Extract the (x, y) coordinate from the center of the cell holding the provided text.  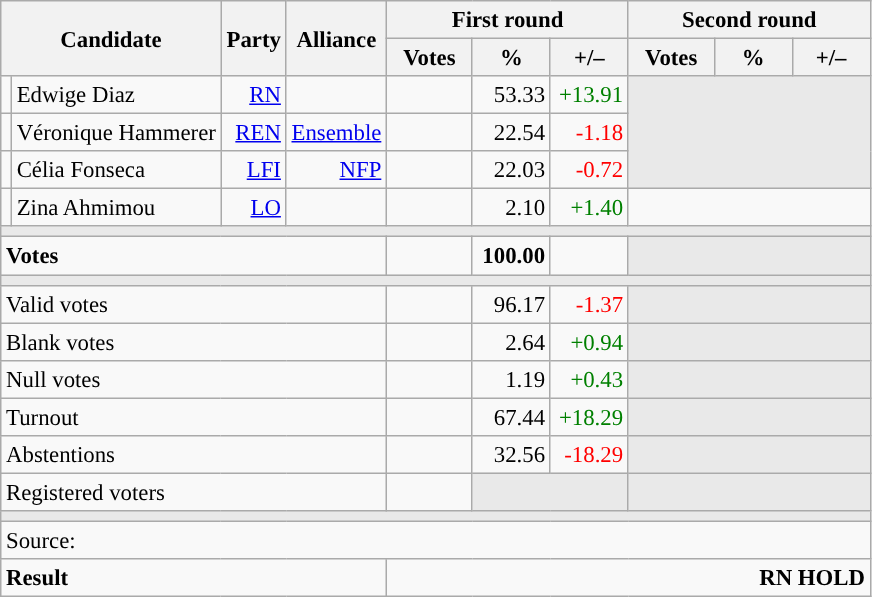
REN (254, 133)
Célia Fonseca (116, 170)
53.33 (511, 95)
+0.43 (589, 379)
-18.29 (589, 455)
32.56 (511, 455)
-0.72 (589, 170)
Candidate (111, 38)
Edwige Diaz (116, 95)
2.64 (511, 342)
Abstentions (194, 455)
Result (194, 578)
Second round (749, 20)
Blank votes (194, 342)
Party (254, 38)
LFI (254, 170)
Alliance (336, 38)
22.54 (511, 133)
-1.37 (589, 304)
Registered voters (194, 492)
96.17 (511, 304)
+1.40 (589, 208)
2.10 (511, 208)
+13.91 (589, 95)
+0.94 (589, 342)
22.03 (511, 170)
Source: (436, 540)
LO (254, 208)
Null votes (194, 379)
Zina Ahmimou (116, 208)
Valid votes (194, 304)
Turnout (194, 417)
-1.18 (589, 133)
Véronique Hammerer (116, 133)
NFP (336, 170)
67.44 (511, 417)
+18.29 (589, 417)
100.00 (511, 256)
Ensemble (336, 133)
1.19 (511, 379)
RN HOLD (629, 578)
First round (508, 20)
RN (254, 95)
